Capture the cell that displays the provided text and extract its (x, y) central coordinate. 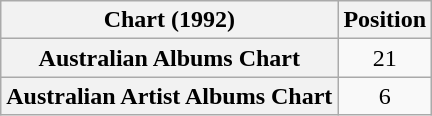
6 (385, 96)
Australian Albums Chart (170, 58)
21 (385, 58)
Position (385, 20)
Australian Artist Albums Chart (170, 96)
Chart (1992) (170, 20)
